Find where the given text appears and provide that cell's center as (x, y) coordinate. 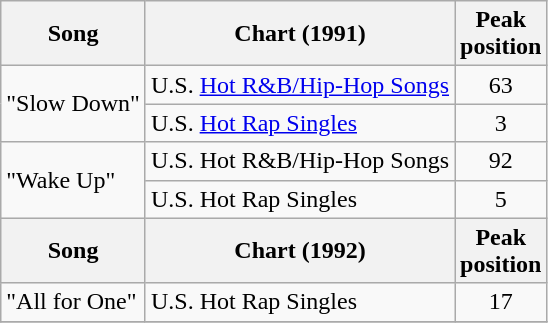
3 (501, 123)
17 (501, 302)
"All for One" (74, 302)
63 (501, 85)
"Slow Down" (74, 104)
92 (501, 161)
Chart (1992) (300, 250)
"Wake Up" (74, 180)
5 (501, 199)
Chart (1991) (300, 34)
